Locate the cell with the specified text and output its (X, Y) center coordinate. 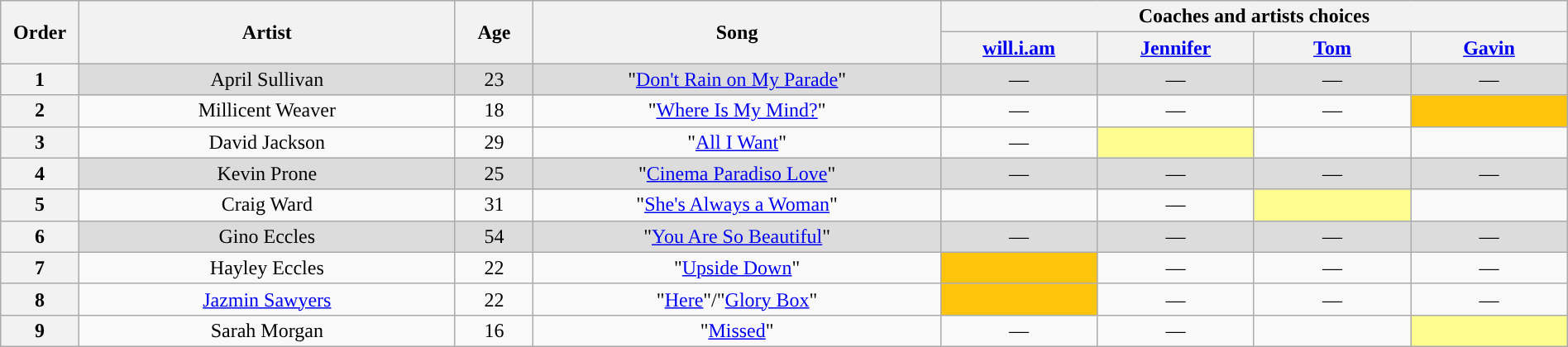
7 (40, 268)
"Where Is My Mind?" (738, 111)
5 (40, 205)
Song (738, 32)
Sarah Morgan (266, 330)
Kevin Prone (266, 173)
"She's Always a Woman" (738, 205)
Artist (266, 32)
1 (40, 79)
Gino Eccles (266, 236)
"Missed" (738, 330)
April Sullivan (266, 79)
25 (495, 173)
23 (495, 79)
18 (495, 111)
Jazmin Sawyers (266, 299)
David Jackson (266, 142)
Millicent Weaver (266, 111)
31 (495, 205)
16 (495, 330)
3 (40, 142)
"Don't Rain on My Parade" (738, 79)
"Cinema Paradiso Love" (738, 173)
8 (40, 299)
2 (40, 111)
"Upside Down" (738, 268)
Tom (1331, 48)
Order (40, 32)
"All I Want" (738, 142)
6 (40, 236)
"Here"/"Glory Box" (738, 299)
Gavin (1489, 48)
4 (40, 173)
will.i.am (1019, 48)
9 (40, 330)
Coaches and artists choices (1254, 17)
54 (495, 236)
Age (495, 32)
"You Are So Beautiful" (738, 236)
Jennifer (1176, 48)
Hayley Eccles (266, 268)
29 (495, 142)
Craig Ward (266, 205)
